Extract the [X, Y] coordinate from the center of the cell holding the provided text.  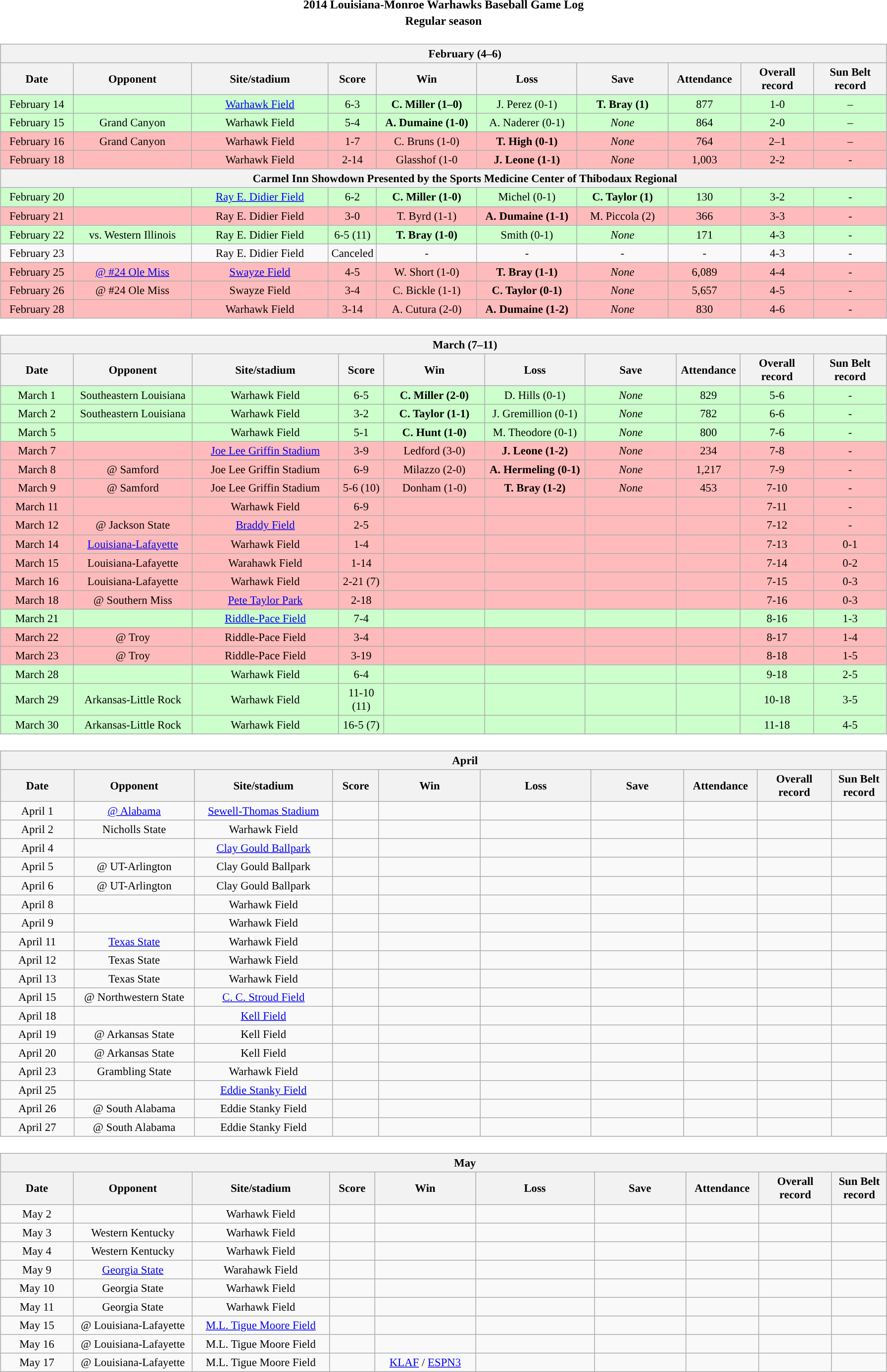
2-18 [361, 600]
16-5 (7) [361, 725]
4-6 [777, 309]
2–1 [777, 142]
7-6 [777, 432]
April 6 [38, 885]
@ Southern Miss [133, 600]
6-4 [361, 674]
April 2 [38, 830]
6-2 [352, 197]
May 17 [37, 1363]
0-1 [850, 544]
829 [709, 395]
7-14 [777, 563]
March 9 [37, 488]
8-16 [777, 618]
Grambling State [134, 1072]
March 29 [37, 700]
T. High (0-1) [527, 142]
J. Perez (0-1) [527, 104]
6,089 [705, 272]
@ Northwestern State [134, 997]
2-0 [777, 123]
February 20 [37, 197]
March 1 [37, 395]
April 12 [38, 960]
A. Dumaine (1-2) [527, 309]
4-4 [777, 272]
171 [705, 235]
6-5 [361, 395]
A. Dumaine (1-1) [527, 216]
March 23 [37, 656]
March 2 [37, 414]
April 27 [38, 1127]
7-15 [777, 581]
130 [705, 197]
@ Jackson State [133, 525]
1-5 [850, 656]
C. C. Stroud Field [263, 997]
February 23 [37, 253]
May 4 [37, 1251]
March 15 [37, 563]
0-2 [850, 563]
11-18 [777, 725]
3-0 [352, 216]
C. Bickle (1-1) [427, 290]
April [443, 760]
February (4–6) [443, 53]
May 10 [37, 1288]
March 7 [37, 451]
May 2 [37, 1214]
February 16 [37, 142]
1-0 [777, 104]
April 20 [38, 1053]
February 22 [37, 235]
May 3 [37, 1232]
366 [705, 216]
M. Piccola (2) [623, 216]
April 9 [38, 923]
830 [705, 309]
February 25 [37, 272]
February 14 [37, 104]
April 15 [38, 997]
864 [705, 123]
6-3 [352, 104]
11-10 (11) [361, 700]
6-5 (11) [352, 235]
M. Theodore (0-1) [535, 432]
Milazzo (2-0) [435, 470]
7-16 [777, 600]
C. Bruns (1-0) [427, 142]
April 18 [38, 1016]
T. Bray (1) [623, 104]
10-18 [777, 700]
A. Cutura (2-0) [427, 309]
782 [709, 414]
T. Bray (1-1) [527, 272]
April 26 [38, 1109]
T. Bray (1-0) [427, 235]
Sewell-Thomas Stadium [263, 811]
April 4 [38, 848]
234 [709, 451]
C. Taylor (0-1) [527, 290]
J. Leone (1-1) [527, 160]
March (7–11) [443, 344]
800 [709, 432]
February 15 [37, 123]
3-9 [361, 451]
J. Leone (1-2) [535, 451]
5-6 [777, 395]
C. Miller (1–0) [427, 104]
February 28 [37, 309]
877 [705, 104]
3-5 [850, 700]
W. Short (1-0) [427, 272]
8-18 [777, 656]
5,657 [705, 290]
March 16 [37, 581]
April 19 [38, 1034]
KLAF / ESPN3 [425, 1363]
8-17 [777, 637]
Glasshof (1-0 [427, 160]
J. Gremillion (0-1) [535, 414]
May 9 [37, 1270]
764 [705, 142]
April 13 [38, 979]
March 21 [37, 618]
Nicholls State [134, 830]
A. Naderer (0-1) [527, 123]
5-6 (10) [361, 488]
C. Miller (1-0) [427, 197]
April 23 [38, 1072]
March 8 [37, 470]
May [443, 1163]
April 11 [38, 941]
2-14 [352, 160]
C. Hunt (1-0) [435, 432]
3-19 [361, 656]
2-2 [777, 160]
3-14 [352, 309]
453 [709, 488]
1,003 [705, 160]
A. Hermeling (0-1) [535, 470]
April 5 [38, 867]
9-18 [777, 674]
February 18 [37, 160]
vs. Western Illinois [133, 235]
7-4 [361, 618]
April 1 [38, 811]
Ledford (3-0) [435, 451]
5-1 [361, 432]
March 14 [37, 544]
7-13 [777, 544]
2-21 (7) [361, 581]
6-6 [777, 414]
February 26 [37, 290]
1,217 [709, 470]
March 12 [37, 525]
D. Hills (0-1) [535, 395]
March 11 [37, 507]
March 18 [37, 600]
Carmel Inn Showdown Presented by the Sports Medicine Center of Thibodaux Regional [443, 179]
Braddy Field [265, 525]
May 11 [37, 1307]
1-7 [352, 142]
C. Taylor (1) [623, 197]
Canceled [352, 253]
T. Bray (1-2) [535, 488]
7-9 [777, 470]
March 22 [37, 637]
5-4 [352, 123]
7-10 [777, 488]
April 25 [38, 1090]
March 30 [37, 725]
Donham (1-0) [435, 488]
March 28 [37, 674]
1-14 [361, 563]
7-8 [777, 451]
April 8 [38, 904]
May 15 [37, 1325]
Michel (0-1) [527, 197]
7-11 [777, 507]
February 21 [37, 216]
T. Byrd (1-1) [427, 216]
March 5 [37, 432]
A. Dumaine (1-0) [427, 123]
1-3 [850, 618]
C. Miller (2-0) [435, 395]
C. Taylor (1-1) [435, 414]
Smith (0-1) [527, 235]
May 16 [37, 1344]
@ Alabama [134, 811]
3-3 [777, 216]
Pete Taylor Park [265, 600]
7-12 [777, 525]
